Determine the (X, Y) coordinate at the center of the cell enclosing the given text.  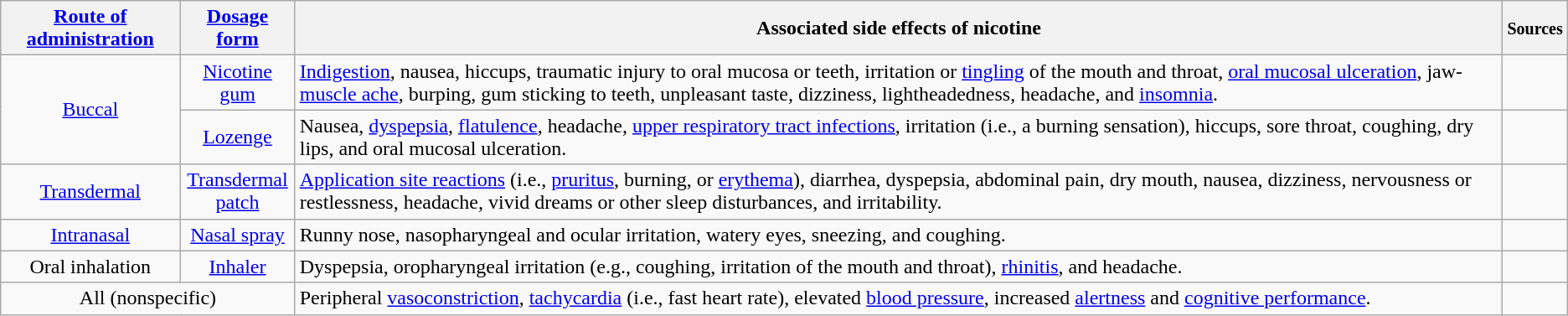
Nasal spray (238, 235)
Route of administration (90, 28)
Nicotine gum (238, 82)
Runny nose, nasopharyngeal and ocular irritation, watery eyes, sneezing, and coughing. (899, 235)
Oral inhalation (90, 267)
Transdermal (90, 191)
Buccal (90, 110)
Lozenge (238, 137)
Intranasal (90, 235)
Dosage form (238, 28)
Transdermalpatch (238, 191)
Inhaler (238, 267)
All (nonspecific) (147, 298)
Dyspepsia, oropharyngeal irritation (e.g., coughing, irritation of the mouth and throat), rhinitis, and headache. (899, 267)
Peripheral vasoconstriction, tachycardia (i.e., fast heart rate), elevated blood pressure, increased alertness and cognitive performance. (899, 298)
Associated side effects of nicotine (899, 28)
Sources (1534, 28)
